Locate the cell with the specified text and output its (x, y) center coordinate. 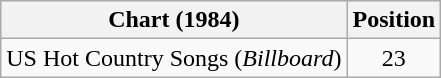
Position (394, 20)
US Hot Country Songs (Billboard) (174, 58)
Chart (1984) (174, 20)
23 (394, 58)
